From the cell containing the given text, extract its center point as [x, y] coordinate. 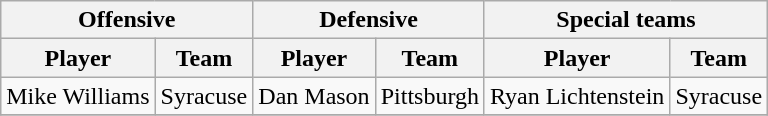
Pittsburgh [430, 96]
Mike Williams [78, 96]
Offensive [127, 20]
Dan Mason [314, 96]
Defensive [369, 20]
Special teams [626, 20]
Ryan Lichtenstein [576, 96]
